Determine the (x, y) coordinate at the center of the cell enclosing the given text.  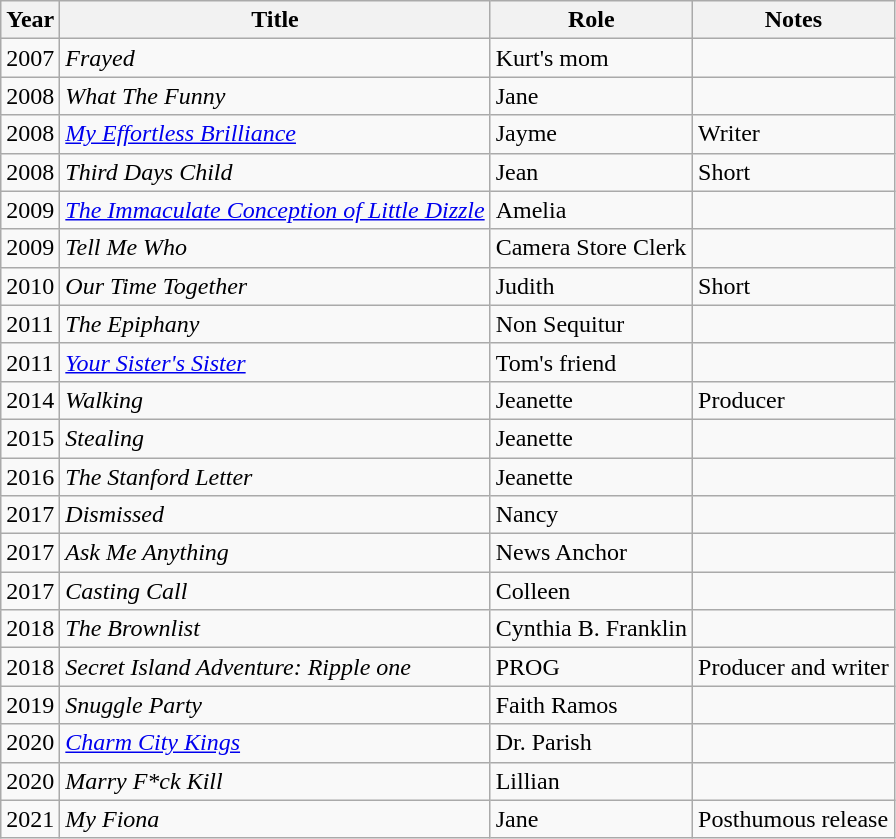
Faith Ramos (591, 705)
2021 (30, 819)
Dismissed (275, 515)
Jean (591, 172)
Third Days Child (275, 172)
Tell Me Who (275, 248)
Your Sister's Sister (275, 362)
Jayme (591, 134)
Nancy (591, 515)
Posthumous release (794, 819)
Snuggle Party (275, 705)
Year (30, 20)
Casting Call (275, 591)
2019 (30, 705)
Amelia (591, 210)
Kurt's mom (591, 58)
2015 (30, 438)
Walking (275, 400)
The Brownlist (275, 629)
What The Funny (275, 96)
The Immaculate Conception of Little Dizzle (275, 210)
The Stanford Letter (275, 477)
2014 (30, 400)
Writer (794, 134)
Judith (591, 286)
Non Sequitur (591, 324)
Title (275, 20)
Colleen (591, 591)
Marry F*ck Kill (275, 781)
2010 (30, 286)
Tom's friend (591, 362)
Our Time Together (275, 286)
Cynthia B. Franklin (591, 629)
Frayed (275, 58)
2016 (30, 477)
Secret Island Adventure: Ripple one (275, 667)
Notes (794, 20)
Lillian (591, 781)
Charm City Kings (275, 743)
Role (591, 20)
News Anchor (591, 553)
Producer and writer (794, 667)
The Epiphany (275, 324)
My Fiona (275, 819)
My Effortless Brilliance (275, 134)
PROG (591, 667)
Producer (794, 400)
Stealing (275, 438)
Ask Me Anything (275, 553)
Camera Store Clerk (591, 248)
Dr. Parish (591, 743)
2007 (30, 58)
